Detect which cell encompasses the target text, then output its (x, y) center coordinate. 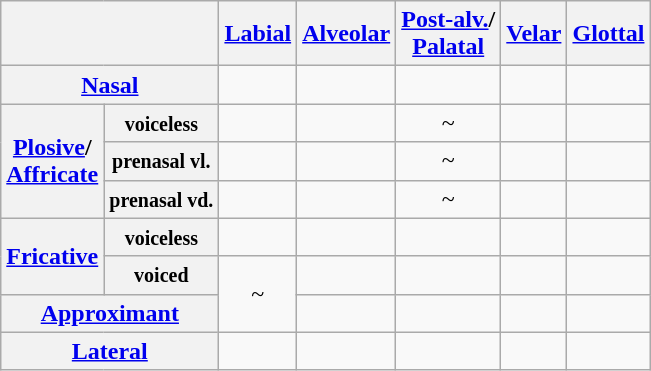
Plosive/Affricate (52, 161)
Glottal (608, 34)
Labial (258, 34)
Nasal (110, 85)
Post-alv./Palatal (448, 34)
voiced (162, 275)
Velar (534, 34)
Lateral (110, 351)
Approximant (110, 313)
Fricative (52, 256)
prenasal vd. (162, 199)
prenasal vl. (162, 161)
Alveolar (346, 34)
